Output the [X, Y] coordinate of the center of the cell containing the given text.  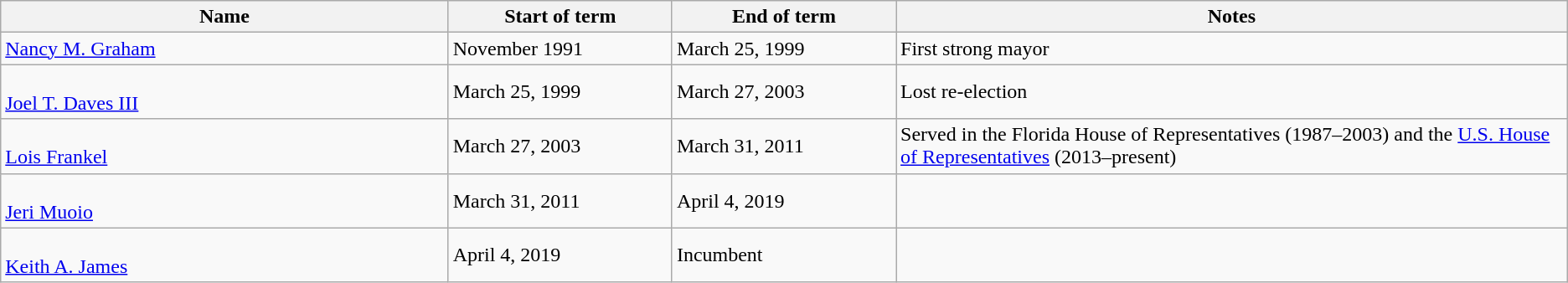
Start of term [560, 17]
First strong mayor [1232, 49]
Served in the Florida House of Representatives (1987–2003) and the U.S. House of Representatives (2013–present) [1232, 146]
Joel T. Daves III [224, 92]
Incumbent [784, 255]
Jeri Muoio [224, 201]
Nancy M. Graham [224, 49]
Keith A. James [224, 255]
Name [224, 17]
Lois Frankel [224, 146]
November 1991 [560, 49]
End of term [784, 17]
Notes [1232, 17]
Lost re-election [1232, 92]
